Capture the cell that displays the provided text and extract its (X, Y) central coordinate. 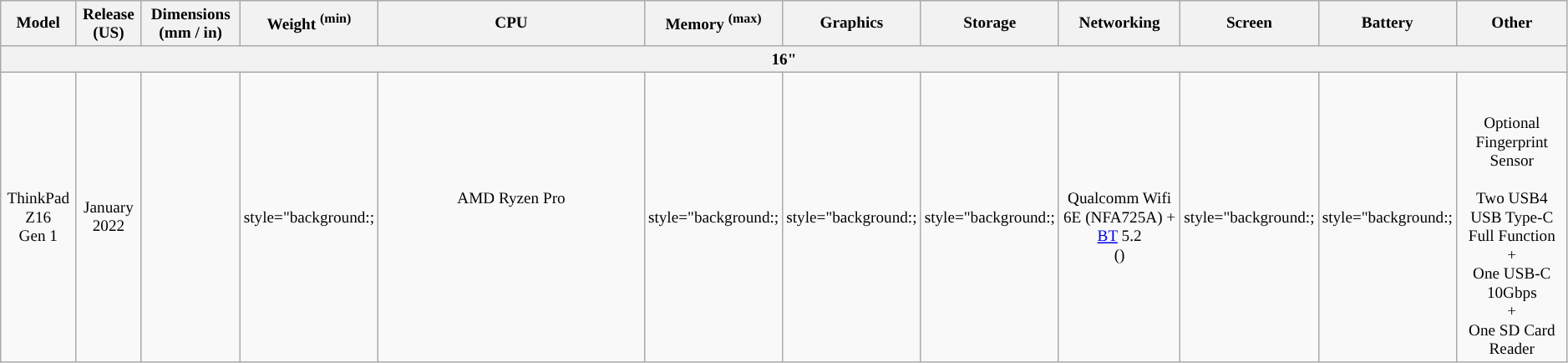
Release (US) (109, 23)
Graphics (852, 23)
Dimensions (mm / in) (190, 23)
ThinkPad Z16 Gen 1 (38, 217)
CPU (511, 23)
Model (38, 23)
Weight (min) (309, 23)
Screen (1250, 23)
Qualcomm Wifi 6E (NFA725A) + BT 5.2 () (1119, 217)
January 2022 (109, 217)
Storage (989, 23)
Networking (1119, 23)
Memory (max) (713, 23)
Optional Fingerprint SensorTwo USB4 USB Type-C Full Function+One USB-C 10Gbps+One SD Card Reader (1512, 217)
16" (784, 59)
Battery (1387, 23)
AMD Ryzen Pro (511, 217)
Other (1512, 23)
